Detect which cell encompasses the target text, then output its [x, y] center coordinate. 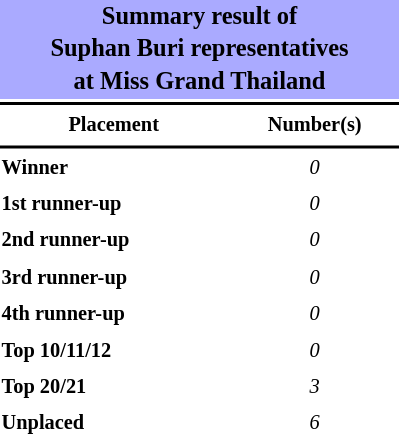
2nd runner-up [114, 241]
3 [314, 387]
Top 20/21 [114, 387]
Winner [114, 168]
3rd runner-up [114, 278]
1st runner-up [114, 204]
Number(s) [314, 125]
Top 10/11/12 [114, 351]
4th runner-up [114, 314]
Summary result ofSuphan Buri representativesat Miss Grand Thailand [200, 50]
Placement [114, 125]
